Find where the given text appears and provide that cell's center as (X, Y) coordinate. 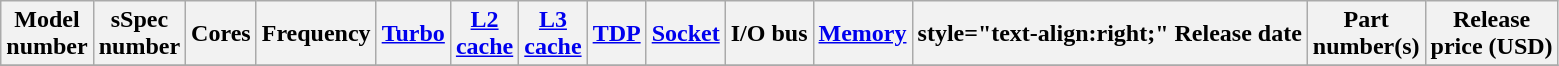
L2cache (484, 34)
TDP (616, 34)
L3cache (553, 34)
Frequency (316, 34)
style="text-align:right;" Release date (1110, 34)
Modelnumber (47, 34)
Partnumber(s) (1366, 34)
Memory (862, 34)
Cores (222, 34)
sSpecnumber (139, 34)
Releaseprice (USD) (1492, 34)
Turbo (413, 34)
I/O bus (769, 34)
Socket (686, 34)
